Output the (x, y) coordinate of the center of the cell containing the given text.  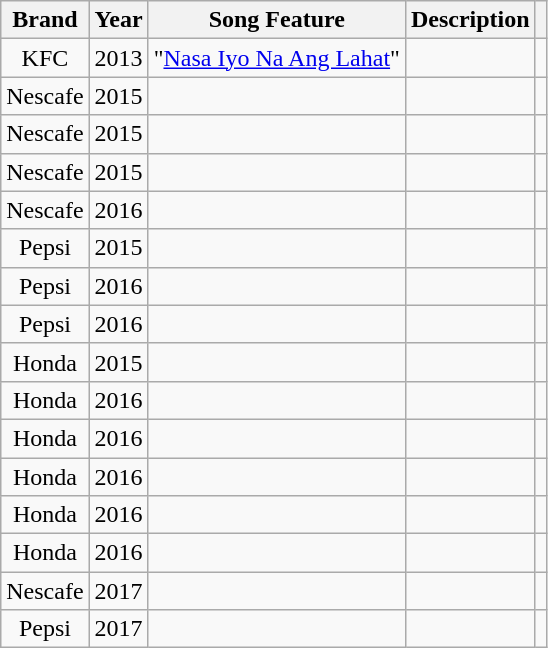
Brand (45, 20)
Year (118, 20)
KFC (45, 58)
Description (470, 20)
"Nasa Iyo Na Ang Lahat" (276, 58)
2013 (118, 58)
Song Feature (276, 20)
